Capture the cell that displays the provided text and extract its (x, y) central coordinate. 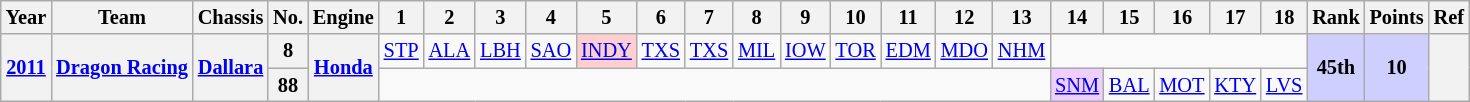
Honda (344, 68)
1 (402, 17)
11 (908, 17)
NHM (1022, 51)
No. (288, 17)
IOW (805, 51)
17 (1235, 17)
45th (1336, 68)
Year (26, 17)
SNM (1077, 85)
16 (1182, 17)
Points (1397, 17)
15 (1129, 17)
18 (1284, 17)
6 (661, 17)
LBH (500, 51)
INDY (606, 51)
4 (551, 17)
KTY (1235, 85)
13 (1022, 17)
14 (1077, 17)
LVS (1284, 85)
TOR (856, 51)
MOT (1182, 85)
5 (606, 17)
2 (450, 17)
ALA (450, 51)
BAL (1129, 85)
12 (964, 17)
Rank (1336, 17)
MIL (756, 51)
Team (122, 17)
Dallara (230, 68)
7 (709, 17)
88 (288, 85)
3 (500, 17)
2011 (26, 68)
SAO (551, 51)
Dragon Racing (122, 68)
Chassis (230, 17)
Engine (344, 17)
MDO (964, 51)
9 (805, 17)
Ref (1449, 17)
EDM (908, 51)
STP (402, 51)
